Output the (x, y) coordinate of the center of the cell containing the given text.  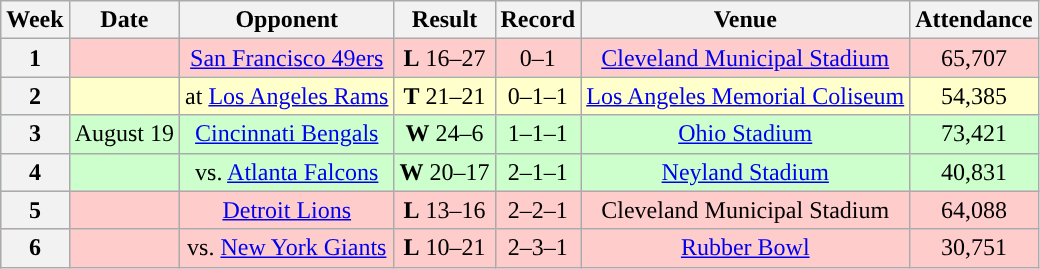
T 21–21 (444, 96)
San Francisco 49ers (287, 58)
30,751 (974, 248)
Rubber Bowl (746, 248)
73,421 (974, 134)
2 (35, 96)
vs. Atlanta Falcons (287, 172)
40,831 (974, 172)
6 (35, 248)
L 13–16 (444, 210)
2–1–1 (538, 172)
5 (35, 210)
Neyland Stadium (746, 172)
at Los Angeles Rams (287, 96)
Record (538, 20)
Result (444, 20)
Detroit Lions (287, 210)
vs. New York Giants (287, 248)
54,385 (974, 96)
W 24–6 (444, 134)
August 19 (124, 134)
1–1–1 (538, 134)
4 (35, 172)
Venue (746, 20)
64,088 (974, 210)
Week (35, 20)
Los Angeles Memorial Coliseum (746, 96)
1 (35, 58)
Opponent (287, 20)
2–2–1 (538, 210)
3 (35, 134)
Attendance (974, 20)
2–3–1 (538, 248)
L 16–27 (444, 58)
65,707 (974, 58)
Cincinnati Bengals (287, 134)
L 10–21 (444, 248)
Date (124, 20)
W 20–17 (444, 172)
0–1–1 (538, 96)
Ohio Stadium (746, 134)
0–1 (538, 58)
